Identify which cell holds the provided text, then report its (X, Y) central coordinate. 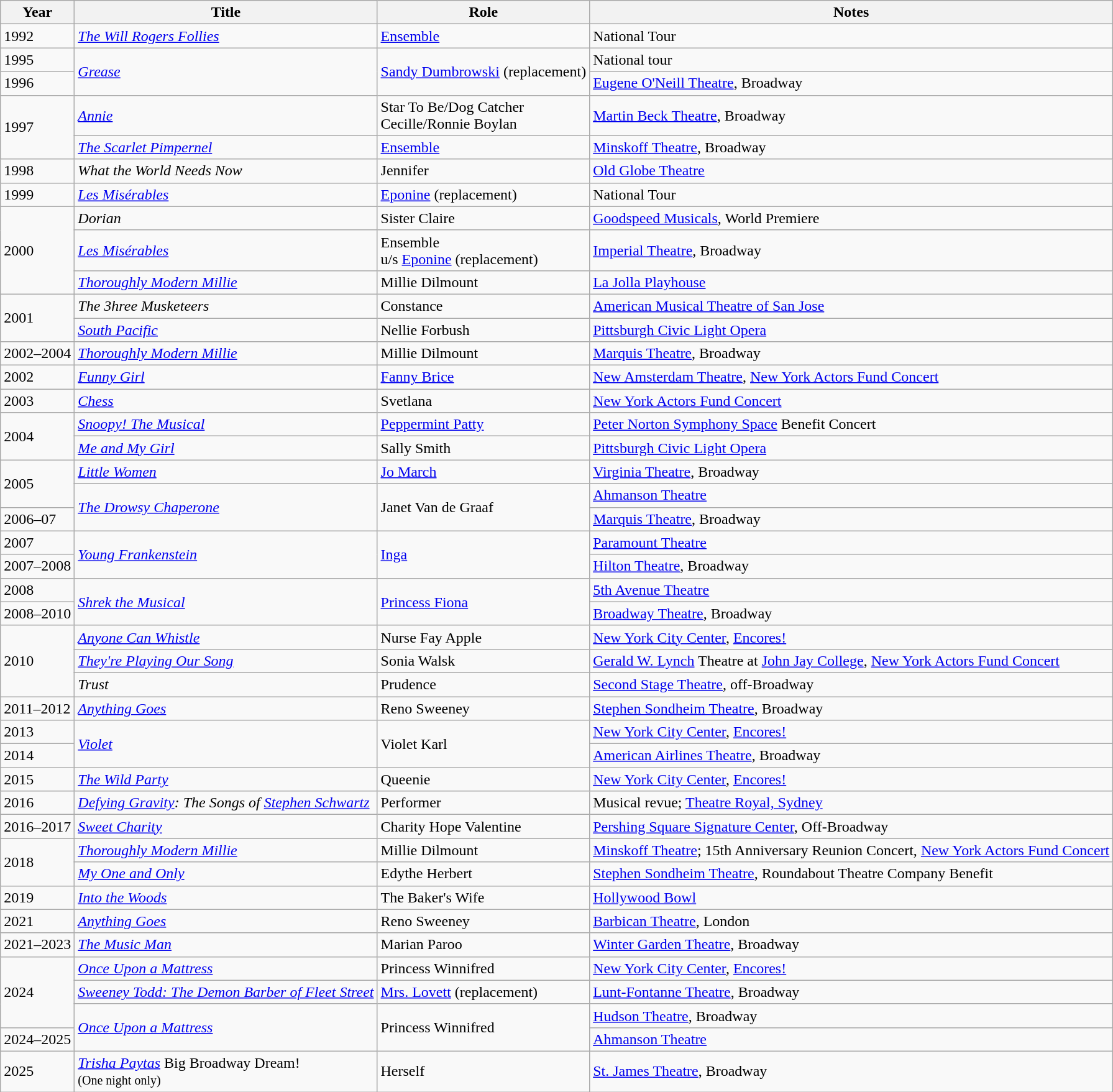
Prudence (483, 684)
Nurse Fay Apple (483, 637)
Ensembleu/s Eponine (replacement) (483, 250)
Shrek the Musical (226, 602)
The 3hree Musketeers (226, 306)
Jennifer (483, 171)
Old Globe Theatre (851, 171)
Mrs. Lovett (replacement) (483, 992)
National tour (851, 60)
2007 (37, 543)
La Jolla Playhouse (851, 282)
The Drowsy Chaperone (226, 507)
2013 (37, 732)
Inga (483, 554)
Role (483, 12)
2007–2008 (37, 566)
Lunt-Fontanne Theatre, Broadway (851, 992)
The Wild Party (226, 779)
Imperial Theatre, Broadway (851, 250)
2024–2025 (37, 1039)
Violet (226, 744)
South Pacific (226, 330)
2015 (37, 779)
Paramount Theatre (851, 543)
2002 (37, 377)
Barbican Theatre, London (851, 921)
Sally Smith (483, 448)
Minskoff Theatre; 15th Anniversary Reunion Concert, New York Actors Fund Concert (851, 850)
Nellie Forbush (483, 330)
Constance (483, 306)
Trust (226, 684)
Trisha Paytas Big Broadway Dream! (One night only) (226, 1071)
1999 (37, 195)
Dorian (226, 218)
Stephen Sondheim Theatre, Roundabout Theatre Company Benefit (851, 874)
Snoopy! The Musical (226, 424)
Second Stage Theatre, off-Broadway (851, 684)
Violet Karl (483, 744)
Sister Claire (483, 218)
Musical revue; Theatre Royal, Sydney (851, 803)
Funny Girl (226, 377)
Performer (483, 803)
2018 (37, 862)
The Scarlet Pimpernel (226, 147)
2008 (37, 590)
Marian Paroo (483, 945)
Star To Be/Dog Catcher Cecille/Ronnie Boylan (483, 116)
Hilton Theatre, Broadway (851, 566)
American Airlines Theatre, Broadway (851, 756)
5th Avenue Theatre (851, 590)
Hollywood Bowl (851, 897)
2019 (37, 897)
2005 (37, 484)
Sonia Walsk (483, 661)
St. James Theatre, Broadway (851, 1071)
Herself (483, 1071)
2016–2017 (37, 827)
Jo March (483, 472)
1997 (37, 127)
Princess Fiona (483, 602)
Goodspeed Musicals, World Premiere (851, 218)
Martin Beck Theatre, Broadway (851, 116)
1995 (37, 60)
1996 (37, 83)
New York Actors Fund Concert (851, 401)
Me and My Girl (226, 448)
Minskoff Theatre, Broadway (851, 147)
2003 (37, 401)
2000 (37, 250)
1992 (37, 36)
American Musical Theatre of San Jose (851, 306)
2021–2023 (37, 945)
2006–07 (37, 519)
2008–2010 (37, 613)
Edythe Herbert (483, 874)
Stephen Sondheim Theatre, Broadway (851, 708)
2025 (37, 1071)
Peppermint Patty (483, 424)
Hudson Theatre, Broadway (851, 1016)
Eugene O'Neill Theatre, Broadway (851, 83)
2004 (37, 436)
The Music Man (226, 945)
1998 (37, 171)
Year (37, 12)
2011–2012 (37, 708)
Sandy Dumbrowski (replacement) (483, 71)
Sweeney Todd: The Demon Barber of Fleet Street (226, 992)
Defying Gravity: The Songs of Stephen Schwartz (226, 803)
Virginia Theatre, Broadway (851, 472)
Anyone Can Whistle (226, 637)
Pershing Square Signature Center, Off-Broadway (851, 827)
Chess (226, 401)
Janet Van de Graaf (483, 507)
They're Playing Our Song (226, 661)
Into the Woods (226, 897)
The Will Rogers Follies (226, 36)
Eponine (replacement) (483, 195)
Gerald W. Lynch Theatre at John Jay College, New York Actors Fund Concert (851, 661)
Annie (226, 116)
Broadway Theatre, Broadway (851, 613)
2024 (37, 992)
Young Frankenstein (226, 554)
Notes (851, 12)
The Baker's Wife (483, 897)
2014 (37, 756)
2002–2004 (37, 354)
2010 (37, 661)
Little Women (226, 472)
Svetlana (483, 401)
2021 (37, 921)
New Amsterdam Theatre, New York Actors Fund Concert (851, 377)
Peter Norton Symphony Space Benefit Concert (851, 424)
2016 (37, 803)
Grease (226, 71)
2001 (37, 318)
Title (226, 12)
Sweet Charity (226, 827)
Queenie (483, 779)
Charity Hope Valentine (483, 827)
My One and Only (226, 874)
Fanny Brice (483, 377)
What the World Needs Now (226, 171)
Winter Garden Theatre, Broadway (851, 945)
